From the cell containing the given text, extract its center point as (x, y) coordinate. 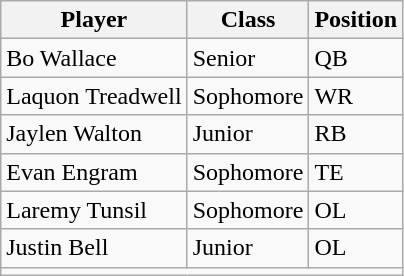
TE (356, 172)
Position (356, 20)
Laremy Tunsil (94, 210)
Evan Engram (94, 172)
RB (356, 134)
WR (356, 96)
Player (94, 20)
Bo Wallace (94, 58)
Laquon Treadwell (94, 96)
QB (356, 58)
Senior (248, 58)
Justin Bell (94, 248)
Class (248, 20)
Jaylen Walton (94, 134)
